Return the [x, y] coordinate for the center point of the cell that contains the specified text.  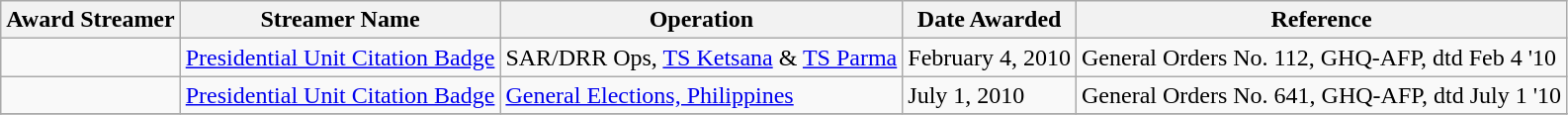
Award Streamer [91, 20]
SAR/DRR Ops, TS Ketsana & TS Parma [702, 57]
General Orders No. 641, GHQ-AFP, dtd July 1 '10 [1321, 95]
Date Awarded [990, 20]
Reference [1321, 20]
February 4, 2010 [990, 57]
Operation [702, 20]
General Orders No. 112, GHQ-AFP, dtd Feb 4 '10 [1321, 57]
July 1, 2010 [990, 95]
Streamer Name [340, 20]
General Elections, Philippines [702, 95]
